Output the (x, y) coordinate of the center of the cell containing the given text.  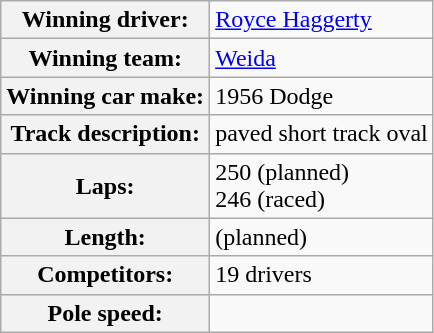
Royce Haggerty (322, 20)
Pole speed: (106, 313)
Winning car make: (106, 96)
Winning driver: (106, 20)
Track description: (106, 134)
Length: (106, 237)
Laps: (106, 186)
(planned) (322, 237)
paved short track oval (322, 134)
Winning team: (106, 58)
1956 Dodge (322, 96)
250 (planned)246 (raced) (322, 186)
Weida (322, 58)
Competitors: (106, 275)
19 drivers (322, 275)
